Extract the [x, y] coordinate from the center of the cell holding the provided text.  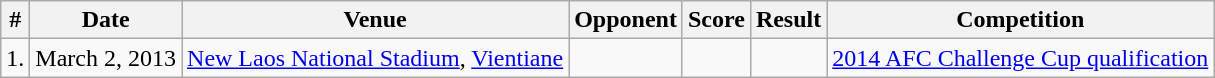
New Laos National Stadium, Vientiane [376, 58]
Date [106, 20]
2014 AFC Challenge Cup qualification [1020, 58]
1. [16, 58]
March 2, 2013 [106, 58]
Competition [1020, 20]
Score [716, 20]
Opponent [626, 20]
Result [788, 20]
Venue [376, 20]
# [16, 20]
